Provide the (X, Y) coordinate of the cell's center where the given text is located.  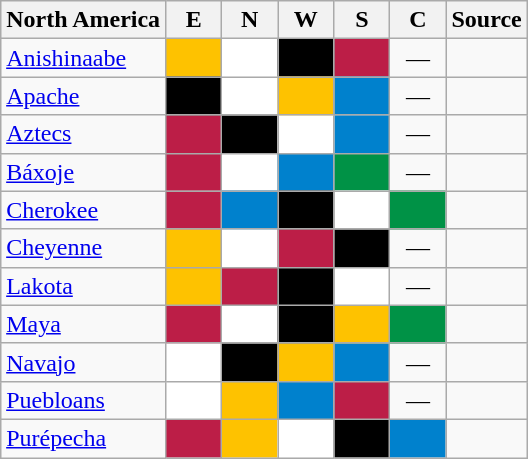
Navajo (84, 362)
Puebloans (84, 400)
Source (486, 20)
E (194, 20)
S (362, 20)
Maya (84, 324)
C (418, 20)
Aztecs (84, 134)
Cherokee (84, 210)
Lakota (84, 286)
Anishinaabe (84, 58)
N (250, 20)
Purépecha (84, 438)
Cheyenne (84, 248)
Apache (84, 96)
North America (84, 20)
Báxoje (84, 172)
W (306, 20)
